Locate the cell with the specified text and output its (X, Y) center coordinate. 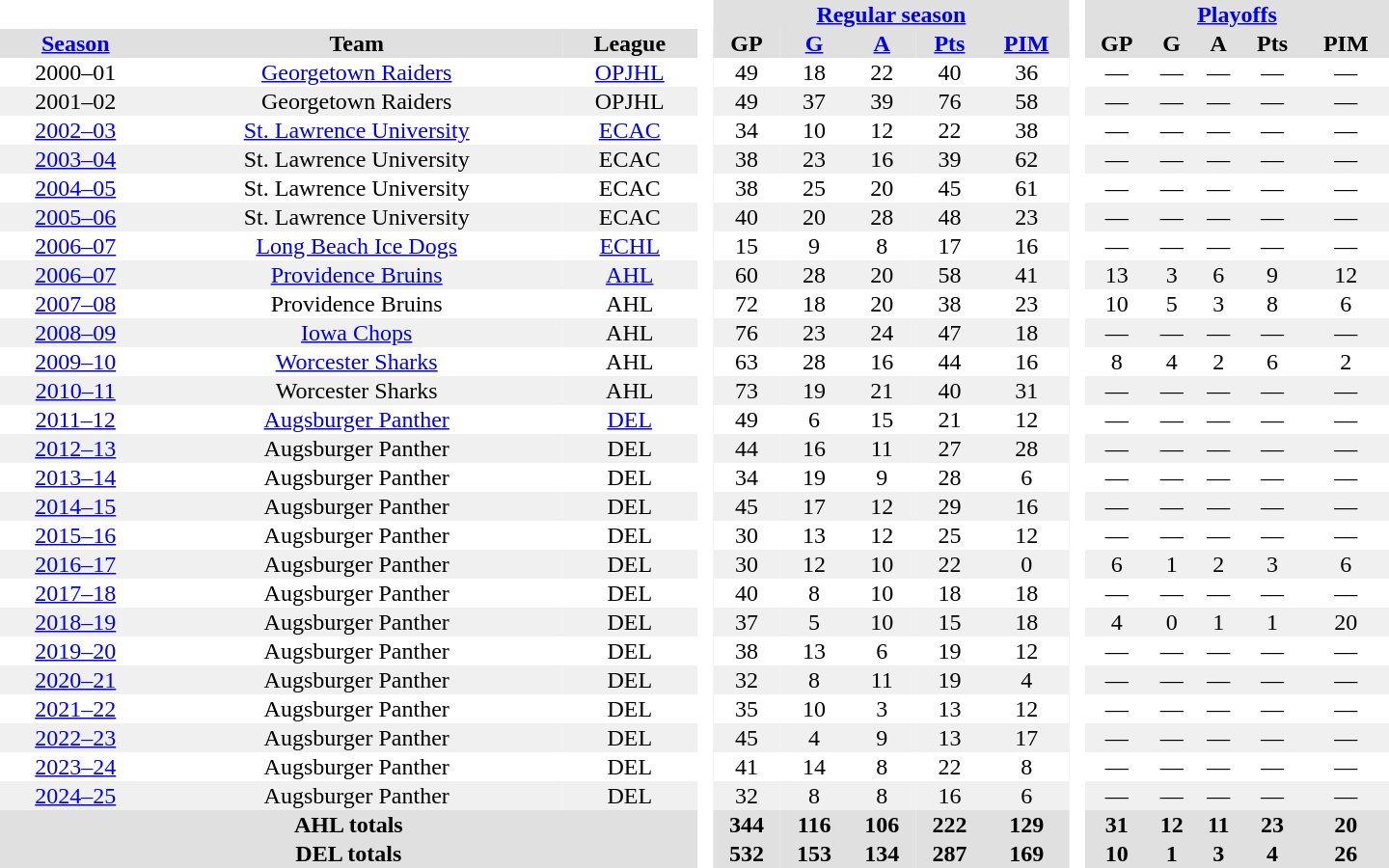
27 (949, 448)
2004–05 (75, 188)
60 (747, 275)
48 (949, 217)
153 (814, 854)
2021–22 (75, 709)
169 (1026, 854)
47 (949, 333)
2014–15 (75, 506)
2007–08 (75, 304)
2005–06 (75, 217)
2003–04 (75, 159)
DEL totals (349, 854)
26 (1346, 854)
63 (747, 362)
Playoffs (1237, 14)
League (630, 43)
344 (747, 825)
35 (747, 709)
Iowa Chops (357, 333)
2000–01 (75, 72)
2009–10 (75, 362)
2018–19 (75, 622)
287 (949, 854)
2001–02 (75, 101)
29 (949, 506)
AHL totals (349, 825)
116 (814, 825)
Team (357, 43)
62 (1026, 159)
2019–20 (75, 651)
2024–25 (75, 796)
24 (882, 333)
2008–09 (75, 333)
222 (949, 825)
2011–12 (75, 420)
134 (882, 854)
2010–11 (75, 391)
2015–16 (75, 535)
2016–17 (75, 564)
2017–18 (75, 593)
2002–03 (75, 130)
2013–14 (75, 477)
2020–21 (75, 680)
Long Beach Ice Dogs (357, 246)
Season (75, 43)
72 (747, 304)
36 (1026, 72)
73 (747, 391)
14 (814, 767)
106 (882, 825)
2022–23 (75, 738)
ECHL (630, 246)
2012–13 (75, 448)
532 (747, 854)
129 (1026, 825)
61 (1026, 188)
2023–24 (75, 767)
Regular season (891, 14)
